Pinpoint the cell where the given text exists, returning its [X, Y] midpoint coordinate. 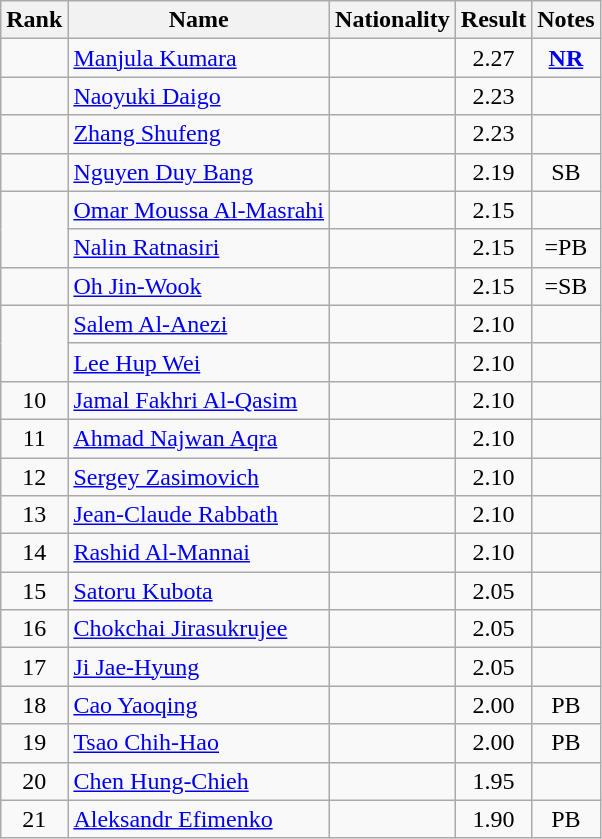
Rank [34, 20]
Nguyen Duy Bang [199, 172]
Oh Jin-Wook [199, 286]
19 [34, 743]
18 [34, 705]
14 [34, 553]
Cao Yaoqing [199, 705]
Omar Moussa Al-Masrahi [199, 210]
Notes [566, 20]
Nationality [393, 20]
17 [34, 667]
15 [34, 591]
Jamal Fakhri Al-Qasim [199, 400]
16 [34, 629]
=SB [566, 286]
2.27 [493, 58]
Lee Hup Wei [199, 362]
Aleksandr Efimenko [199, 819]
Salem Al-Anezi [199, 324]
1.90 [493, 819]
21 [34, 819]
12 [34, 477]
Rashid Al-Mannai [199, 553]
Satoru Kubota [199, 591]
Ahmad Najwan Aqra [199, 438]
Result [493, 20]
Jean-Claude Rabbath [199, 515]
Zhang Shufeng [199, 134]
Chen Hung-Chieh [199, 781]
20 [34, 781]
Ji Jae-Hyung [199, 667]
11 [34, 438]
Naoyuki Daigo [199, 96]
13 [34, 515]
SB [566, 172]
1.95 [493, 781]
Manjula Kumara [199, 58]
=PB [566, 248]
Tsao Chih-Hao [199, 743]
Chokchai Jirasukrujee [199, 629]
Name [199, 20]
2.19 [493, 172]
NR [566, 58]
Nalin Ratnasiri [199, 248]
10 [34, 400]
Sergey Zasimovich [199, 477]
